Capture the cell that displays the provided text and extract its (x, y) central coordinate. 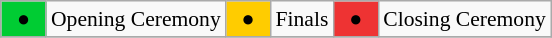
Finals (302, 19)
Closing Ceremony (464, 19)
Opening Ceremony (136, 19)
